Scan for the cell matching the given text and deliver its (X, Y) coordinate at center. 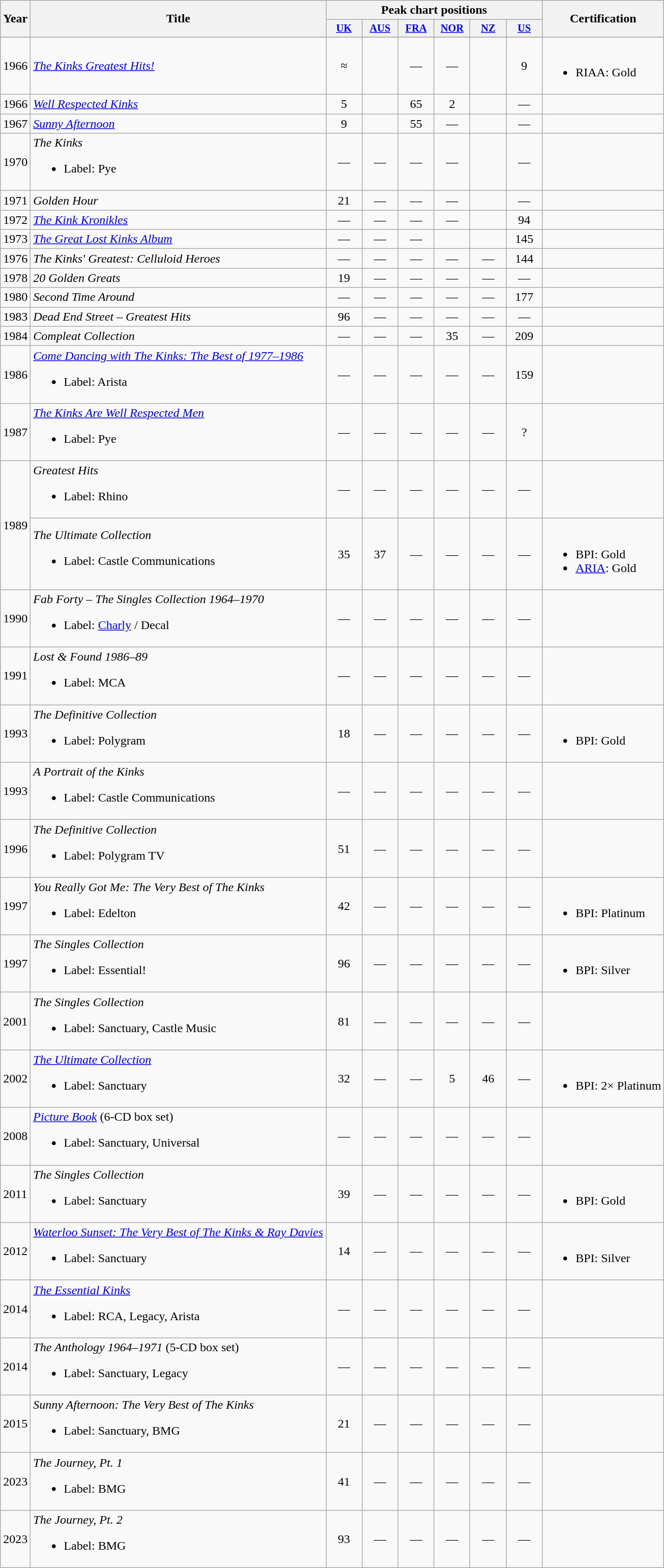
The Definitive CollectionLabel: Polygram (178, 734)
Greatest HitsLabel: Rhino (178, 490)
32 (344, 1079)
1987 (15, 432)
The Kink Kronikles (178, 220)
? (524, 432)
Picture Book (6-CD box set)Label: Sanctuary, Universal (178, 1136)
1990 (15, 618)
BPI: Platinum (603, 906)
The Anthology 1964–1971 (5-CD box set)Label: Sanctuary, Legacy (178, 1366)
39 (344, 1194)
Second Time Around (178, 297)
42 (344, 906)
The Kinks Greatest Hits! (178, 65)
2012 (15, 1251)
144 (524, 259)
BPI: 2× Platinum (603, 1079)
93 (344, 1539)
You Really Got Me: The Very Best of The KinksLabel: Edelton (178, 906)
US (524, 28)
Compleat Collection (178, 336)
≈ (344, 65)
2011 (15, 1194)
1984 (15, 336)
Sunny Afternoon: The Very Best of The KinksLabel: Sanctuary, BMG (178, 1424)
1991 (15, 676)
Certification (603, 19)
Waterloo Sunset: The Very Best of The Kinks & Ray DaviesLabel: Sanctuary (178, 1251)
The KinksLabel: Pye (178, 162)
NOR (452, 28)
2 (452, 104)
The Singles CollectionLabel: Sanctuary (178, 1194)
18 (344, 734)
The Singles CollectionLabel: Sanctuary, Castle Music (178, 1021)
Sunny Afternoon (178, 124)
AUS (380, 28)
2002 (15, 1079)
Year (15, 19)
Peak chart positions (435, 10)
The Great Lost Kinks Album (178, 239)
The Kinks' Greatest: Celluloid Heroes (178, 259)
Well Respected Kinks (178, 104)
The Singles CollectionLabel: Essential! (178, 964)
2001 (15, 1021)
2015 (15, 1424)
81 (344, 1021)
1973 (15, 239)
NZ (488, 28)
1972 (15, 220)
The Journey, Pt. 2Label: BMG (178, 1539)
Dead End Street – Greatest Hits (178, 317)
14 (344, 1251)
55 (416, 124)
41 (344, 1481)
Fab Forty – The Singles Collection 1964–1970Label: Charly / Decal (178, 618)
Lost & Found 1986–89Label: MCA (178, 676)
The Essential KinksLabel: RCA, Legacy, Arista (178, 1309)
The Ultimate CollectionLabel: Sanctuary (178, 1079)
RIAA: Gold (603, 65)
177 (524, 297)
1971 (15, 201)
The Journey, Pt. 1Label: BMG (178, 1481)
1970 (15, 162)
1983 (15, 317)
2008 (15, 1136)
51 (344, 849)
FRA (416, 28)
159 (524, 375)
37 (380, 554)
A Portrait of the KinksLabel: Castle Communications (178, 791)
BPI: GoldARIA: Gold (603, 554)
65 (416, 104)
The Definitive CollectionLabel: Polygram TV (178, 849)
94 (524, 220)
145 (524, 239)
UK (344, 28)
1980 (15, 297)
19 (344, 278)
46 (488, 1079)
1978 (15, 278)
Golden Hour (178, 201)
The Kinks Are Well Respected MenLabel: Pye (178, 432)
Title (178, 19)
Come Dancing with The Kinks: The Best of 1977–1986Label: Arista (178, 375)
20 Golden Greats (178, 278)
1986 (15, 375)
1996 (15, 849)
209 (524, 336)
1989 (15, 525)
1967 (15, 124)
1976 (15, 259)
The Ultimate CollectionLabel: Castle Communications (178, 554)
